Locate the cell with the specified text and output its (x, y) center coordinate. 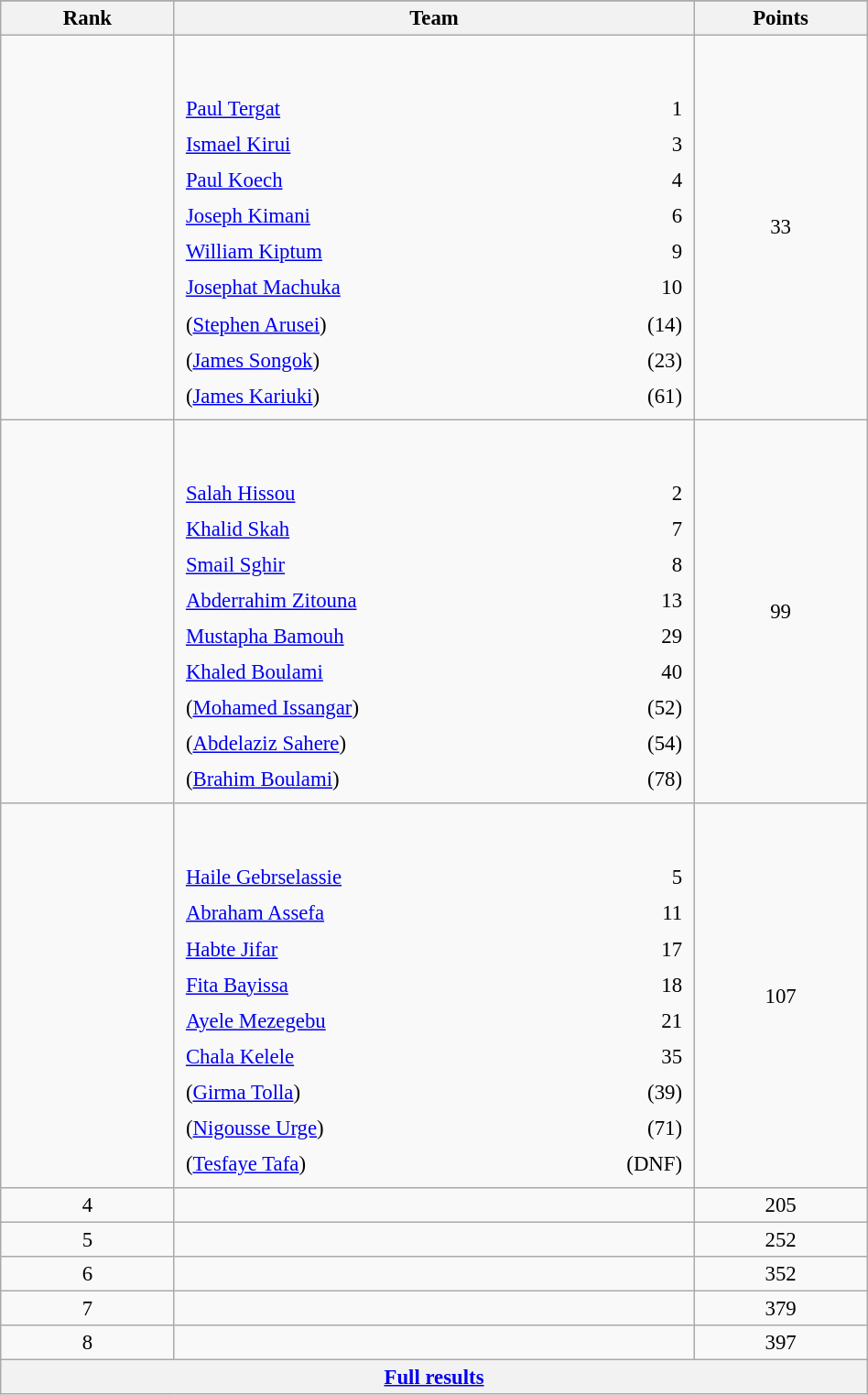
352 (780, 1274)
107 (780, 995)
William Kiptum (380, 252)
397 (780, 1343)
35 (616, 1056)
(Nigousse Urge) (363, 1128)
40 (637, 672)
Ayele Mezegebu (363, 1020)
(71) (616, 1128)
(Mohamed Issangar) (385, 708)
Joseph Kimani (380, 216)
9 (634, 252)
Full results (434, 1378)
(Abdelaziz Sahere) (385, 744)
18 (616, 985)
Haile Gebrselassie (363, 877)
(Stephen Arusei) (380, 323)
17 (616, 949)
(DNF) (616, 1163)
252 (780, 1239)
13 (637, 601)
Abraham Assefa (363, 913)
1 (634, 109)
33 (780, 227)
205 (780, 1205)
Paul Tergat (380, 109)
Chala Kelele (363, 1056)
2 (637, 493)
(Girma Tolla) (363, 1092)
Ismael Kirui (380, 145)
Abderrahim Zitouna (385, 601)
Fita Bayissa (363, 985)
21 (616, 1020)
(54) (637, 744)
99 (780, 612)
(61) (634, 396)
29 (637, 637)
10 (634, 288)
Josephat Machuka (380, 288)
379 (780, 1309)
Khaled Boulami (385, 672)
Salah Hissou (385, 493)
(78) (637, 779)
(Brahim Boulami) (385, 779)
3 (634, 145)
Rank (88, 18)
Points (780, 18)
(James Songok) (380, 359)
(23) (634, 359)
11 (616, 913)
(James Kariuki) (380, 396)
Mustapha Bamouh (385, 637)
Team (434, 18)
(39) (616, 1092)
(14) (634, 323)
Paul Koech (380, 180)
Smail Sghir (385, 564)
(52) (637, 708)
Habte Jifar (363, 949)
Khalid Skah (385, 529)
(Tesfaye Tafa) (363, 1163)
